Pinpoint the cell where the given text exists, returning its [X, Y] midpoint coordinate. 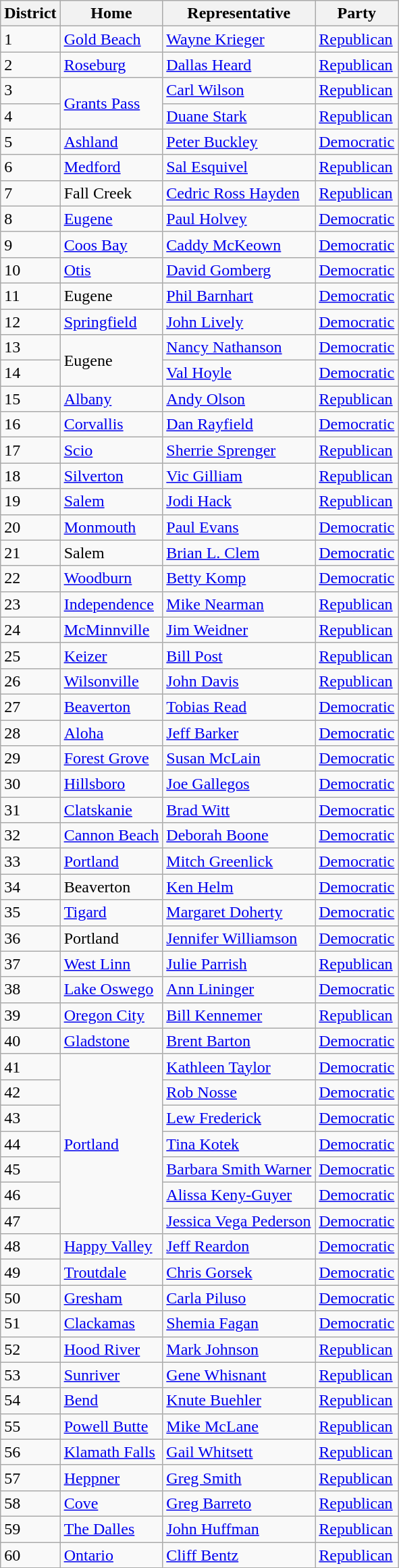
Ken Helm [239, 887]
Corvallis [111, 425]
2 [30, 65]
34 [30, 887]
Tigard [111, 913]
Lake Oswego [111, 990]
Knute Buehler [239, 1401]
Silverton [111, 476]
Mike Nearman [239, 604]
Margaret Doherty [239, 913]
47 [30, 1221]
55 [30, 1426]
Lew Frederick [239, 1118]
Gold Beach [111, 39]
Brent Barton [239, 1041]
Sherrie Sprenger [239, 450]
Ashland [111, 142]
Gene Whisnant [239, 1375]
Julie Parrish [239, 964]
Cedric Ross Hayden [239, 193]
Home [111, 13]
Springfield [111, 322]
Brian L. Clem [239, 553]
District [30, 13]
51 [30, 1324]
Bend [111, 1401]
6 [30, 167]
32 [30, 836]
Chris Gorsek [239, 1272]
48 [30, 1247]
John Lively [239, 322]
Otis [111, 270]
20 [30, 527]
52 [30, 1349]
Hood River [111, 1349]
Alissa Keny-Guyer [239, 1195]
Ann Lininger [239, 990]
Susan McLain [239, 759]
Dan Rayfield [239, 425]
Clatskanie [111, 810]
14 [30, 373]
Aloha [111, 732]
Gail Whitsett [239, 1452]
Bill Kennemer [239, 1015]
46 [30, 1195]
60 [30, 1555]
7 [30, 193]
Mitch Greenlick [239, 861]
Greg Barreto [239, 1503]
Caddy McKeown [239, 244]
Peter Buckley [239, 142]
Klamath Falls [111, 1452]
53 [30, 1375]
West Linn [111, 964]
Medford [111, 167]
Wayne Krieger [239, 39]
Keizer [111, 655]
Brad Witt [239, 810]
19 [30, 502]
36 [30, 938]
15 [30, 399]
23 [30, 604]
Kathleen Taylor [239, 1066]
Sal Esquivel [239, 167]
42 [30, 1092]
3 [30, 90]
Powell Butte [111, 1426]
1 [30, 39]
Albany [111, 399]
Gladstone [111, 1041]
Independence [111, 604]
41 [30, 1066]
Mike McLane [239, 1426]
5 [30, 142]
Joe Gallegos [239, 784]
31 [30, 810]
Andy Olson [239, 399]
8 [30, 219]
Rob Nosse [239, 1092]
Fall Creek [111, 193]
Representative [239, 13]
Monmouth [111, 527]
Heppner [111, 1478]
Paul Holvey [239, 219]
27 [30, 707]
54 [30, 1401]
Tina Kotek [239, 1144]
Carl Wilson [239, 90]
22 [30, 578]
13 [30, 348]
9 [30, 244]
Forest Grove [111, 759]
4 [30, 116]
45 [30, 1170]
Cove [111, 1503]
Jeff Reardon [239, 1247]
30 [30, 784]
Cannon Beach [111, 836]
Duane Stark [239, 116]
Grants Pass [111, 103]
56 [30, 1452]
Hillsboro [111, 784]
11 [30, 296]
37 [30, 964]
25 [30, 655]
John Davis [239, 681]
Betty Komp [239, 578]
18 [30, 476]
43 [30, 1118]
David Gomberg [239, 270]
Woodburn [111, 578]
Jim Weidner [239, 630]
39 [30, 1015]
Happy Valley [111, 1247]
49 [30, 1272]
16 [30, 425]
Clackamas [111, 1324]
McMinnville [111, 630]
26 [30, 681]
50 [30, 1298]
Troutdale [111, 1272]
Bill Post [239, 655]
21 [30, 553]
Gresham [111, 1298]
Jessica Vega Pederson [239, 1221]
Paul Evans [239, 527]
Phil Barnhart [239, 296]
28 [30, 732]
35 [30, 913]
17 [30, 450]
Tobias Read [239, 707]
John Huffman [239, 1529]
Deborah Boone [239, 836]
The Dalles [111, 1529]
59 [30, 1529]
Oregon City [111, 1015]
Greg Smith [239, 1478]
Vic Gilliam [239, 476]
57 [30, 1478]
Cliff Bentz [239, 1555]
Coos Bay [111, 244]
58 [30, 1503]
Nancy Nathanson [239, 348]
Jodi Hack [239, 502]
Jennifer Williamson [239, 938]
Mark Johnson [239, 1349]
44 [30, 1144]
Roseburg [111, 65]
10 [30, 270]
Jeff Barker [239, 732]
33 [30, 861]
Party [356, 13]
Scio [111, 450]
38 [30, 990]
Wilsonville [111, 681]
Ontario [111, 1555]
12 [30, 322]
40 [30, 1041]
29 [30, 759]
Sunriver [111, 1375]
24 [30, 630]
Dallas Heard [239, 65]
Val Hoyle [239, 373]
Shemia Fagan [239, 1324]
Barbara Smith Warner [239, 1170]
Carla Piluso [239, 1298]
